Return (X, Y) of the center of cell containing provided text 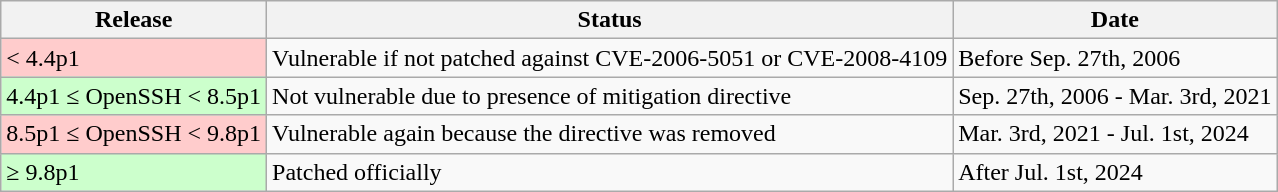
Vulnerable if not patched against CVE-2006-5051 or CVE-2008-4109 (610, 58)
Vulnerable again because the directive was removed (610, 134)
Before Sep. 27th, 2006 (1115, 58)
After Jul. 1st, 2024 (1115, 172)
Not vulnerable due to presence of mitigation directive (610, 96)
Release (134, 20)
8.5p1 ≤ OpenSSH < 9.8p1 (134, 134)
≥ 9.8p1 (134, 172)
Patched officially (610, 172)
Mar. 3rd, 2021 - Jul. 1st, 2024 (1115, 134)
Status (610, 20)
Date (1115, 20)
4.4p1 ≤ OpenSSH < 8.5p1 (134, 96)
Sep. 27th, 2006 - Mar. 3rd, 2021 (1115, 96)
< 4.4p1 (134, 58)
